Extract the [x, y] coordinate from the center of the cell holding the provided text.  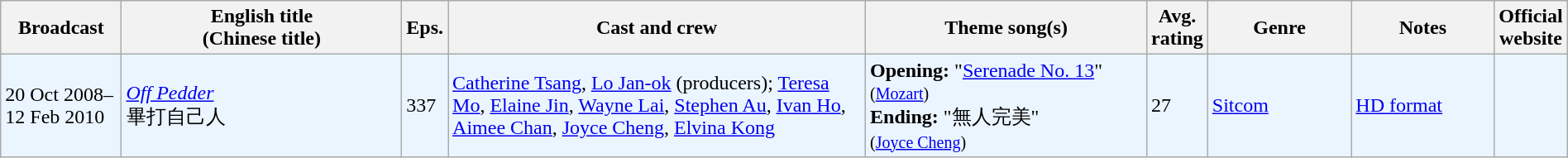
Avg. rating [1178, 28]
Broadcast [61, 28]
Eps. [425, 28]
Catherine Tsang, Lo Jan-ok (producers); Teresa Mo, Elaine Jin, Wayne Lai, Stephen Au, Ivan Ho, Aimee Chan, Joyce Cheng, Elvina Kong [657, 106]
20 Oct 2008–12 Feb 2010 [61, 106]
HD format [1422, 106]
27 [1178, 106]
Off Pedder畢打自己人 [261, 106]
Cast and crew [657, 28]
English title (Chinese title) [261, 28]
Theme song(s) [1006, 28]
Official website [1531, 28]
337 [425, 106]
Opening: "Serenade No. 13"(Mozart)Ending: "無人完美"(Joyce Cheng) [1006, 106]
Sitcom [1279, 106]
Genre [1279, 28]
Notes [1422, 28]
